Scan for the cell matching the given text and deliver its (x, y) coordinate at center. 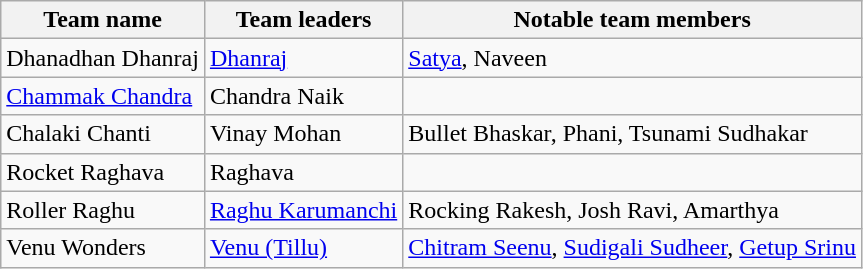
Team leaders (303, 20)
Satya, Naveen (632, 58)
Roller Raghu (103, 210)
Dhanraj (303, 58)
Dhanadhan Dhanraj (103, 58)
Vinay Mohan (303, 134)
Notable team members (632, 20)
Chalaki Chanti (103, 134)
Team name (103, 20)
Venu (Tillu) (303, 248)
Rocket Raghava (103, 172)
Raghu Karumanchi (303, 210)
Chammak Chandra (103, 96)
Chandra Naik (303, 96)
Raghava (303, 172)
Rocking Rakesh, Josh Ravi, Amarthya (632, 210)
Bullet Bhaskar, Phani, Tsunami Sudhakar (632, 134)
Chitram Seenu, Sudigali Sudheer, Getup Srinu (632, 248)
Venu Wonders (103, 248)
